Extract the (X, Y) coordinate from the center of the cell holding the provided text.  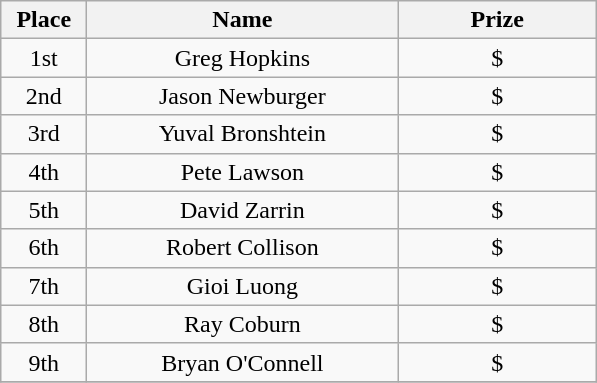
5th (44, 210)
1st (44, 58)
Name (242, 20)
3rd (44, 134)
Prize (498, 20)
Gioi Luong (242, 286)
6th (44, 248)
Yuval Bronshtein (242, 134)
Bryan O'Connell (242, 362)
7th (44, 286)
Ray Coburn (242, 324)
9th (44, 362)
David Zarrin (242, 210)
Place (44, 20)
Jason Newburger (242, 96)
4th (44, 172)
2nd (44, 96)
Pete Lawson (242, 172)
8th (44, 324)
Robert Collison (242, 248)
Greg Hopkins (242, 58)
